Identify which cell holds the provided text, then report its [x, y] central coordinate. 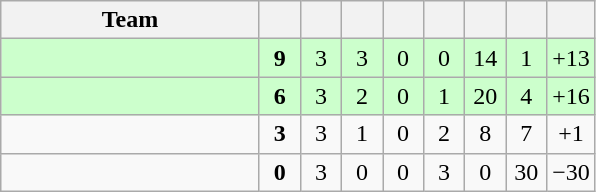
+16 [572, 96]
−30 [572, 172]
14 [486, 58]
6 [280, 96]
30 [526, 172]
+13 [572, 58]
4 [526, 96]
8 [486, 134]
20 [486, 96]
9 [280, 58]
7 [526, 134]
+1 [572, 134]
Team [130, 20]
